Search for the cell housing the specified text and yield its [X, Y] center coordinate. 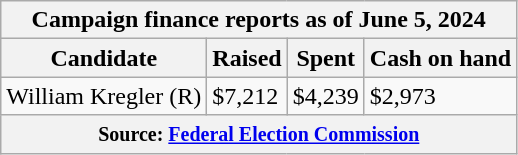
Cash on hand [440, 58]
Candidate [104, 58]
William Kregler (R) [104, 96]
$4,239 [326, 96]
Source: Federal Election Commission [259, 134]
Campaign finance reports as of June 5, 2024 [259, 20]
Spent [326, 58]
$7,212 [247, 96]
Raised [247, 58]
$2,973 [440, 96]
